Pinpoint the cell where the given text exists, returning its (X, Y) midpoint coordinate. 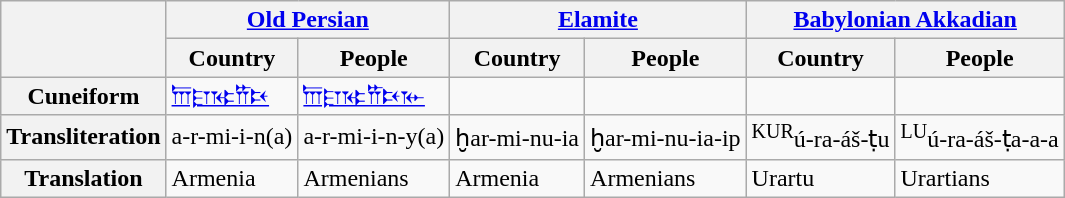
KURú-ra-áš-ṭu (820, 138)
Babylonian Akkadian (905, 20)
𐎠𐎼𐎷𐎡𐎴 (232, 96)
Urartians (980, 178)
Elamite (598, 20)
Transliteration (84, 138)
a-r-mi-i-n(a) (232, 138)
Old Persian (308, 20)
Translation (84, 178)
𐎠𐎼𐎷𐎡𐎴𐎹 (374, 96)
LUú-ra-áš-ṭa-a-a (980, 138)
ḫar-mi-nu-ia-ip (666, 138)
Urartu (820, 178)
a-r-mi-i-n-y(a) (374, 138)
Cuneiform (84, 96)
ḫar-mi-nu-ia (518, 138)
